For the text-containing cell, return its midpoint in [X, Y] coordinate format. 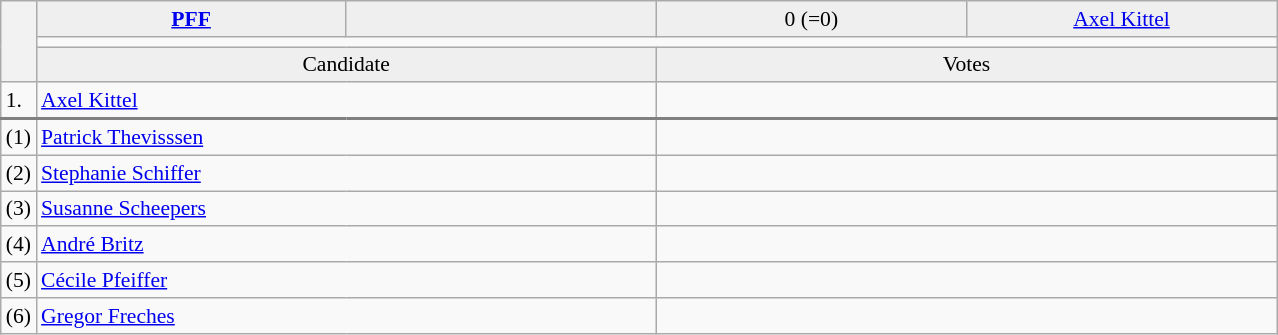
(3) [18, 209]
1. [18, 101]
(4) [18, 245]
Gregor Freches [346, 316]
Candidate [346, 65]
Stephanie Schiffer [346, 173]
(2) [18, 173]
Susanne Scheepers [346, 209]
Votes [966, 65]
PFF [191, 19]
(5) [18, 280]
Patrick Thevisssen [346, 137]
(6) [18, 316]
(1) [18, 137]
Cécile Pfeiffer [346, 280]
André Britz [346, 245]
0 (=0) [811, 19]
